Locate the cell with the specified text and output its (x, y) center coordinate. 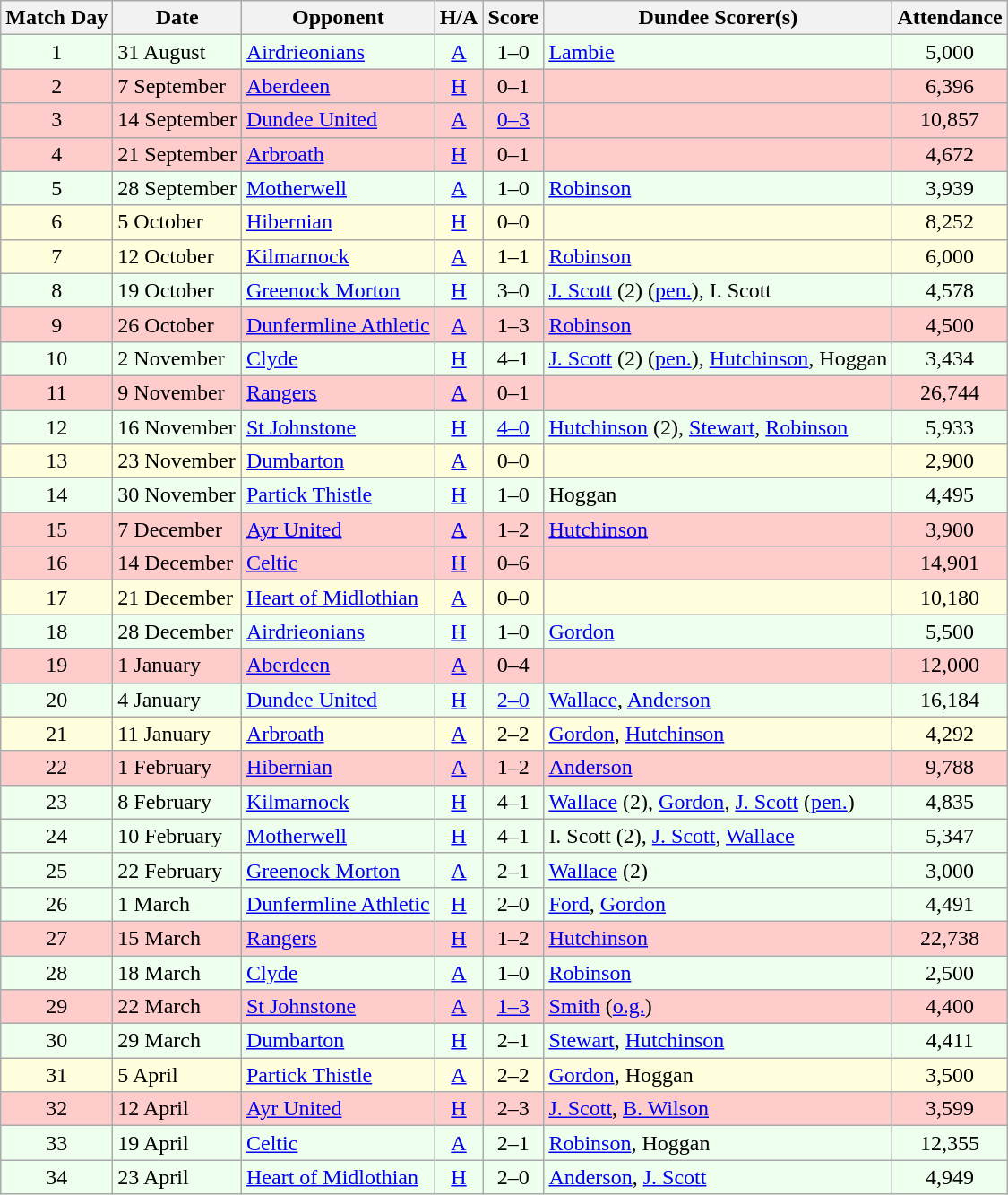
4,500 (950, 324)
8,252 (950, 222)
31 (57, 1075)
6,000 (950, 256)
14 December (177, 563)
32 (57, 1109)
0–4 (513, 666)
23 April (177, 1177)
2,900 (950, 461)
29 (57, 1007)
4,495 (950, 495)
Hutchinson (2), Stewart, Robinson (719, 427)
10 February (177, 836)
Date (177, 18)
16 November (177, 427)
2–3 (513, 1109)
23 (57, 802)
2 (57, 86)
Anderson (719, 768)
12 April (177, 1109)
H/A (459, 18)
3,599 (950, 1109)
J. Scott, B. Wilson (719, 1109)
26 (57, 904)
12,355 (950, 1143)
J. Scott (2) (pen.), Hutchinson, Hoggan (719, 358)
3–0 (513, 290)
Dundee Scorer(s) (719, 18)
22 February (177, 870)
16 (57, 563)
Anderson, J. Scott (719, 1177)
6,396 (950, 86)
3,900 (950, 529)
4,292 (950, 734)
4,491 (950, 904)
5,347 (950, 836)
29 March (177, 1041)
4,949 (950, 1177)
4,672 (950, 154)
3 (57, 120)
Robinson, Hoggan (719, 1143)
5 (57, 188)
9,788 (950, 768)
31 August (177, 52)
12,000 (950, 666)
Wallace, Anderson (719, 700)
9 (57, 324)
33 (57, 1143)
34 (57, 1177)
17 (57, 597)
30 (57, 1041)
10 (57, 358)
11 (57, 392)
6 (57, 222)
3,000 (950, 870)
13 (57, 461)
7 September (177, 86)
7 (57, 256)
11 January (177, 734)
1 March (177, 904)
16,184 (950, 700)
0–6 (513, 563)
19 April (177, 1143)
5 October (177, 222)
4,411 (950, 1041)
Wallace (2), Gordon, J. Scott (pen.) (719, 802)
14 September (177, 120)
Hoggan (719, 495)
30 November (177, 495)
25 (57, 870)
Gordon (719, 632)
4 (57, 154)
20 (57, 700)
2,500 (950, 972)
28 December (177, 632)
0–3 (513, 120)
Attendance (950, 18)
12 October (177, 256)
23 November (177, 461)
21 (57, 734)
5,500 (950, 632)
Score (513, 18)
28 September (177, 188)
Match Day (57, 18)
Ford, Gordon (719, 904)
22 (57, 768)
4,578 (950, 290)
Gordon, Hutchinson (719, 734)
Wallace (2) (719, 870)
5,000 (950, 52)
15 (57, 529)
12 (57, 427)
1 (57, 52)
14,901 (950, 563)
Smith (o.g.) (719, 1007)
Gordon, Hoggan (719, 1075)
5,933 (950, 427)
24 (57, 836)
21 December (177, 597)
28 (57, 972)
10,180 (950, 597)
2 November (177, 358)
18 (57, 632)
Opponent (338, 18)
Lambie (719, 52)
8 (57, 290)
9 November (177, 392)
4 January (177, 700)
7 December (177, 529)
4,835 (950, 802)
Stewart, Hutchinson (719, 1041)
26,744 (950, 392)
26 October (177, 324)
19 (57, 666)
22 March (177, 1007)
14 (57, 495)
J. Scott (2) (pen.), I. Scott (719, 290)
5 April (177, 1075)
1 February (177, 768)
3,434 (950, 358)
27 (57, 938)
3,939 (950, 188)
1–1 (513, 256)
18 March (177, 972)
3,500 (950, 1075)
15 March (177, 938)
10,857 (950, 120)
4,400 (950, 1007)
8 February (177, 802)
4–0 (513, 427)
21 September (177, 154)
1 January (177, 666)
I. Scott (2), J. Scott, Wallace (719, 836)
19 October (177, 290)
22,738 (950, 938)
